Identify which cell holds the provided text, then report its [X, Y] central coordinate. 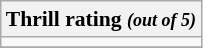
Thrill rating (out of 5) [101, 19]
